Scan for the cell matching the given text and deliver its [X, Y] coordinate at center. 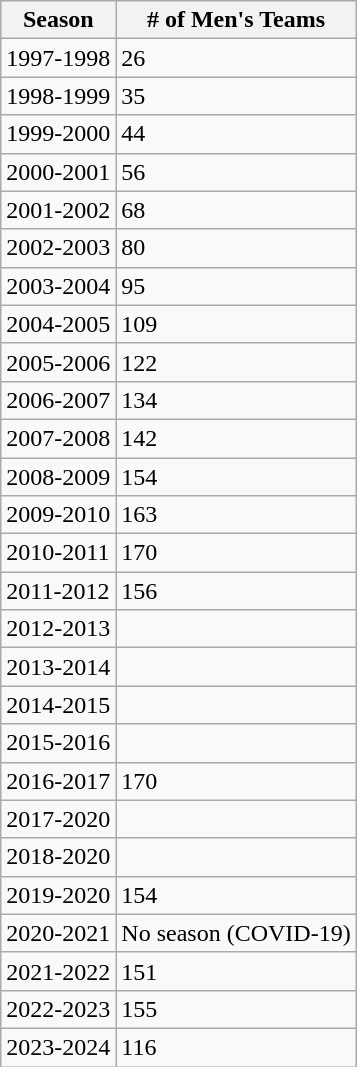
95 [236, 286]
2019-2020 [58, 895]
2014-2015 [58, 705]
2002-2003 [58, 248]
2011-2012 [58, 591]
35 [236, 96]
134 [236, 400]
44 [236, 134]
2006-2007 [58, 400]
1997-1998 [58, 58]
151 [236, 971]
1999-2000 [58, 134]
# of Men's Teams [236, 20]
2023-2024 [58, 1047]
2010-2011 [58, 553]
56 [236, 172]
163 [236, 515]
26 [236, 58]
2020-2021 [58, 933]
2000-2001 [58, 172]
2012-2013 [58, 629]
2021-2022 [58, 971]
1998-1999 [58, 96]
2017-2020 [58, 819]
2015-2016 [58, 743]
2008-2009 [58, 477]
80 [236, 248]
Season [58, 20]
2013-2014 [58, 667]
122 [236, 362]
116 [236, 1047]
2018-2020 [58, 857]
2001-2002 [58, 210]
2016-2017 [58, 781]
2022-2023 [58, 1009]
155 [236, 1009]
109 [236, 324]
142 [236, 438]
2004-2005 [58, 324]
68 [236, 210]
2005-2006 [58, 362]
No season (COVID-19) [236, 933]
2003-2004 [58, 286]
156 [236, 591]
2009-2010 [58, 515]
2007-2008 [58, 438]
